Return [X, Y] of the center of cell containing provided text 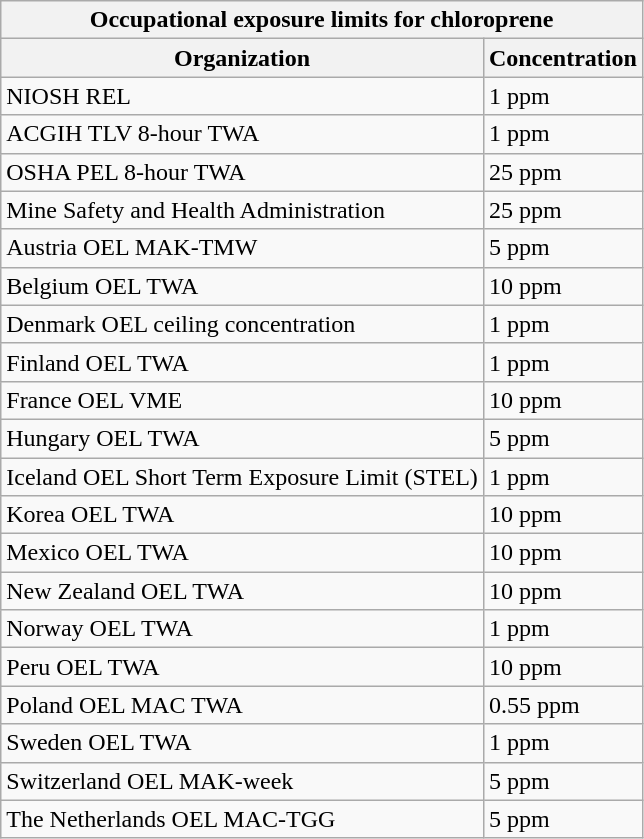
New Zealand OEL TWA [242, 591]
Norway OEL TWA [242, 629]
Denmark OEL ceiling concentration [242, 324]
Occupational exposure limits for chloroprene [322, 20]
The Netherlands OEL MAC-TGG [242, 819]
Mexico OEL TWA [242, 553]
NIOSH REL [242, 96]
Hungary OEL TWA [242, 438]
Iceland OEL Short Term Exposure Limit (STEL) [242, 477]
Organization [242, 58]
OSHA PEL 8-hour TWA [242, 172]
Korea OEL TWA [242, 515]
Austria OEL MAK-TMW [242, 248]
0.55 ppm [562, 705]
Sweden OEL TWA [242, 743]
France OEL VME [242, 400]
Belgium OEL TWA [242, 286]
Mine Safety and Health Administration [242, 210]
Concentration [562, 58]
Poland OEL MAC TWA [242, 705]
Finland OEL TWA [242, 362]
Peru OEL TWA [242, 667]
ACGIH TLV 8-hour TWA [242, 134]
Switzerland OEL MAK-week [242, 781]
